Provide the (x, y) coordinate of the cell's center where the given text is located.  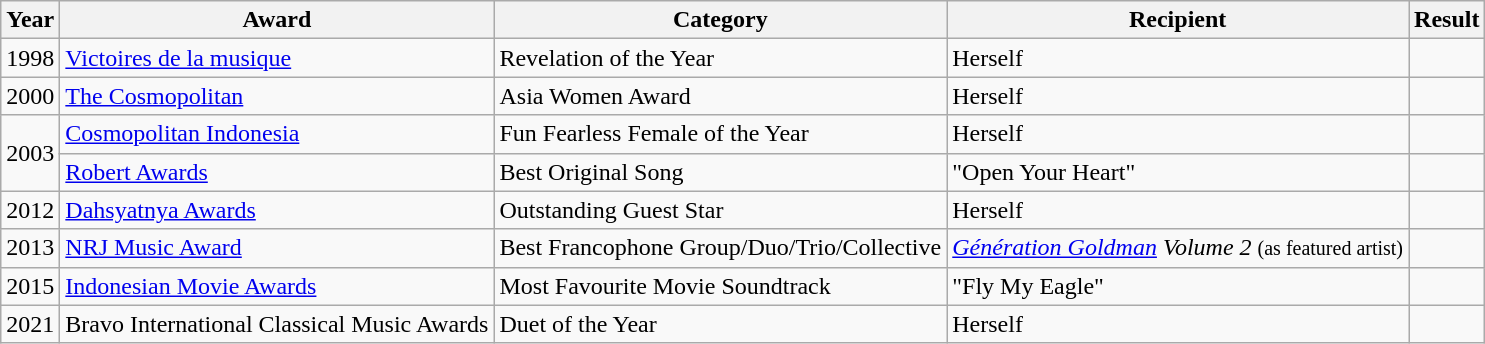
Indonesian Movie Awards (277, 286)
NRJ Music Award (277, 248)
Recipient (1178, 20)
Award (277, 20)
Category (720, 20)
Year (30, 20)
Revelation of the Year (720, 58)
Génération Goldman Volume 2 (as featured artist) (1178, 248)
Best Francophone Group/Duo/Trio/Collective (720, 248)
Result (1447, 20)
Duet of the Year (720, 324)
Best Original Song (720, 172)
2003 (30, 153)
2012 (30, 210)
Fun Fearless Female of the Year (720, 134)
2013 (30, 248)
Bravo International Classical Music Awards (277, 324)
Dahsyatnya Awards (277, 210)
"Open Your Heart" (1178, 172)
Victoires de la musique (277, 58)
2000 (30, 96)
1998 (30, 58)
Robert Awards (277, 172)
Most Favourite Movie Soundtrack (720, 286)
2021 (30, 324)
Outstanding Guest Star (720, 210)
Asia Women Award (720, 96)
Cosmopolitan Indonesia (277, 134)
2015 (30, 286)
"Fly My Eagle" (1178, 286)
The Cosmopolitan (277, 96)
